Identify which cell holds the provided text, then report its [x, y] central coordinate. 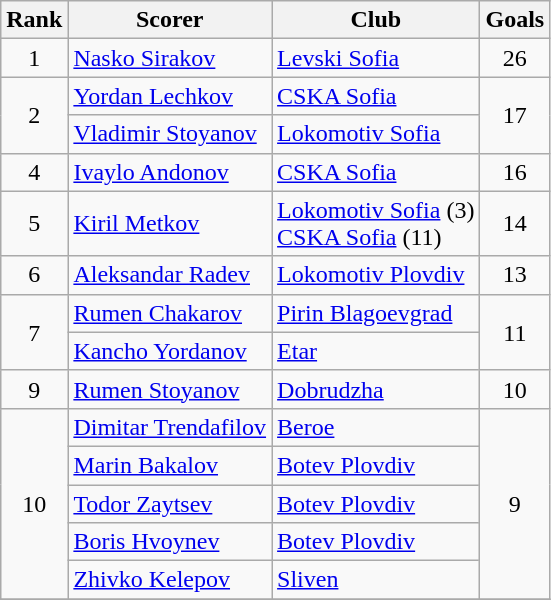
Aleksandar Radev [170, 275]
Club [376, 20]
Nasko Sirakov [170, 58]
Etar [376, 351]
Rank [34, 20]
Ivaylo Andonov [170, 172]
Beroe [376, 427]
2 [34, 115]
Marin Bakalov [170, 465]
Todor Zaytsev [170, 503]
Dimitar Trendafilov [170, 427]
7 [34, 332]
11 [515, 332]
Lokomotiv Sofia (3)CSKA Sofia (11) [376, 224]
26 [515, 58]
Rumen Chakarov [170, 313]
5 [34, 224]
Yordan Lechkov [170, 96]
Lokomotiv Sofia [376, 134]
Scorer [170, 20]
1 [34, 58]
Lokomotiv Plovdiv [376, 275]
Rumen Stoyanov [170, 389]
Boris Hvoynev [170, 542]
Kancho Yordanov [170, 351]
16 [515, 172]
Levski Sofia [376, 58]
Sliven [376, 580]
13 [515, 275]
14 [515, 224]
4 [34, 172]
Vladimir Stoyanov [170, 134]
6 [34, 275]
Goals [515, 20]
Dobrudzha [376, 389]
17 [515, 115]
Kiril Metkov [170, 224]
Pirin Blagoevgrad [376, 313]
Zhivko Kelepov [170, 580]
